Extract the [x, y] coordinate from the center of the cell holding the provided text.  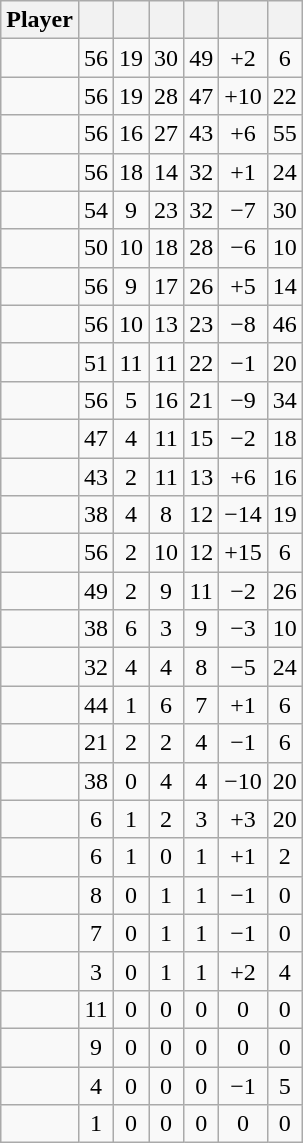
50 [96, 248]
51 [96, 362]
46 [284, 324]
−14 [244, 515]
−3 [244, 629]
−5 [244, 667]
+10 [244, 96]
−8 [244, 324]
+3 [244, 819]
44 [96, 705]
−9 [244, 400]
27 [166, 134]
+15 [244, 553]
Player [40, 20]
−7 [244, 210]
15 [202, 438]
+5 [244, 286]
34 [284, 400]
54 [96, 210]
−6 [244, 248]
55 [284, 134]
17 [166, 286]
−10 [244, 781]
